Detect which cell encompasses the target text, then output its (X, Y) center coordinate. 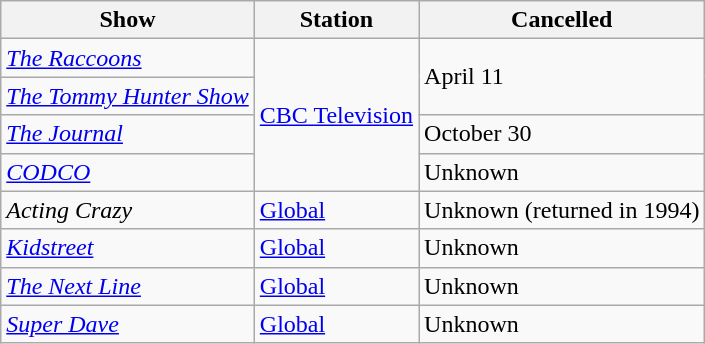
CBC Television (336, 115)
Acting Crazy (128, 210)
The Tommy Hunter Show (128, 96)
The Journal (128, 134)
October 30 (562, 134)
Station (336, 20)
Show (128, 20)
April 11 (562, 77)
CODCO (128, 172)
The Next Line (128, 286)
Super Dave (128, 324)
Cancelled (562, 20)
The Raccoons (128, 58)
Unknown (returned in 1994) (562, 210)
Kidstreet (128, 248)
